Find where the given text appears and provide that cell's center as (x, y) coordinate. 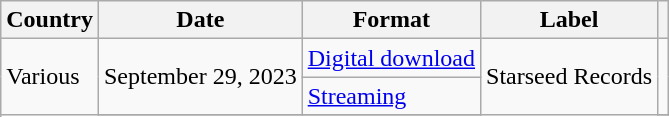
September 29, 2023 (200, 77)
Digital download (391, 58)
Country (50, 20)
Format (391, 20)
Label (570, 20)
Streaming (391, 96)
Various (50, 77)
Date (200, 20)
Starseed Records (570, 77)
